Provide the [X, Y] coordinate of the cell's center where the given text is located.  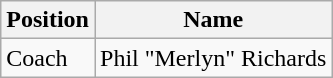
Phil "Merlyn" Richards [212, 58]
Coach [48, 58]
Position [48, 20]
Name [212, 20]
